Detect which cell encompasses the target text, then output its [x, y] center coordinate. 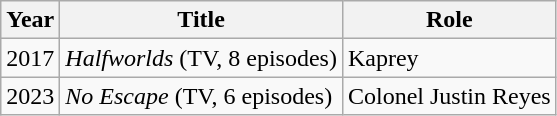
Year [30, 20]
2023 [30, 96]
Title [202, 20]
Role [449, 20]
Halfworlds (TV, 8 episodes) [202, 58]
Colonel Justin Reyes [449, 96]
2017 [30, 58]
No Escape (TV, 6 episodes) [202, 96]
Kaprey [449, 58]
